Pinpoint the cell where the given text exists, returning its (x, y) midpoint coordinate. 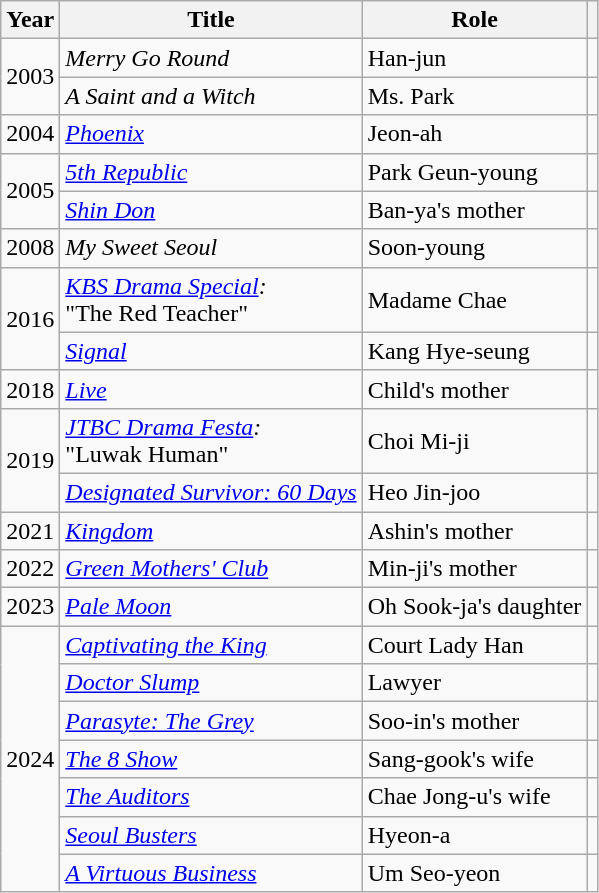
Madame Chae (474, 300)
Oh Sook-ja's daughter (474, 607)
Live (211, 389)
Soon-young (474, 248)
Choi Mi-ji (474, 440)
My Sweet Seoul (211, 248)
Seoul Busters (211, 835)
The Auditors (211, 797)
Kingdom (211, 531)
JTBC Drama Festa:"Luwak Human" (211, 440)
Kang Hye-seung (474, 351)
A Virtuous Business (211, 873)
Heo Jin-joo (474, 492)
Soo-in's mother (474, 721)
KBS Drama Special:"The Red Teacher" (211, 300)
2022 (30, 569)
Title (211, 20)
A Saint and a Witch (211, 96)
2016 (30, 318)
2018 (30, 389)
2008 (30, 248)
Ban-ya's mother (474, 210)
The 8 Show (211, 759)
Year (30, 20)
Lawyer (474, 683)
Sang-gook's wife (474, 759)
Role (474, 20)
Captivating the King (211, 645)
2019 (30, 460)
Shin Don (211, 210)
2023 (30, 607)
Phoenix (211, 134)
2021 (30, 531)
Hyeon-a (474, 835)
Parasyte: The Grey (211, 721)
Merry Go Round (211, 58)
Han-jun (474, 58)
Child's mother (474, 389)
Signal (211, 351)
5th Republic (211, 172)
2003 (30, 77)
2024 (30, 759)
Pale Moon (211, 607)
Green Mothers' Club (211, 569)
Ms. Park (474, 96)
2004 (30, 134)
Doctor Slump (211, 683)
Park Geun-young (474, 172)
Um Seo-yeon (474, 873)
Ashin's mother (474, 531)
Court Lady Han (474, 645)
2005 (30, 191)
Chae Jong-u's wife (474, 797)
Jeon-ah (474, 134)
Min-ji's mother (474, 569)
Designated Survivor: 60 Days (211, 492)
